Scan for the cell matching the given text and deliver its (x, y) coordinate at center. 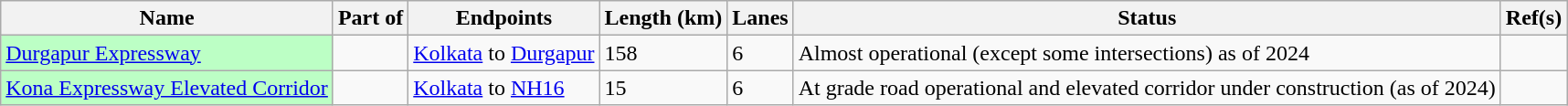
Ref(s) (1533, 18)
Almost operational (except some intersections) as of 2024 (1147, 53)
Kolkata to NH16 (504, 88)
Length (km) (663, 18)
Lanes (760, 18)
Name (167, 18)
Kolkata to Durgapur (504, 53)
15 (663, 88)
Status (1147, 18)
Durgapur Expressway (167, 53)
Endpoints (504, 18)
158 (663, 53)
Kona Expressway Elevated Corridor (167, 88)
At grade road operational and elevated corridor under construction (as of 2024) (1147, 88)
Part of (370, 18)
